Determine the [X, Y] coordinate at the center of the cell enclosing the given text.  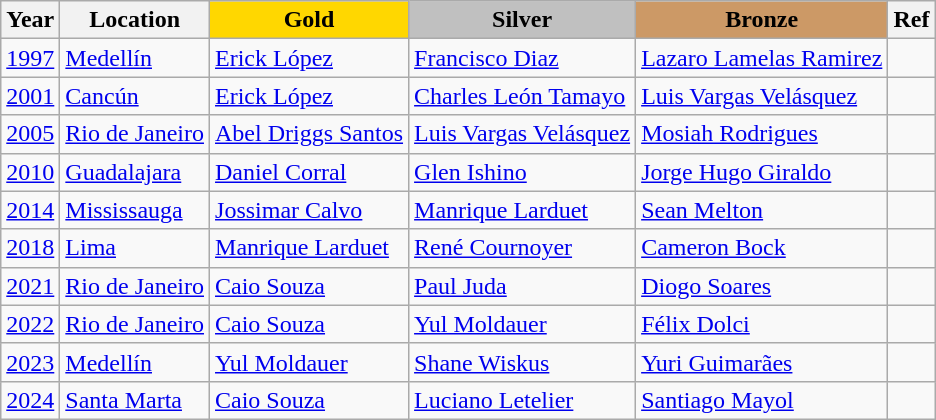
Luciano Letelier [522, 400]
Cameron Bock [762, 248]
2014 [30, 210]
Year [30, 20]
Félix Dolci [762, 324]
Gold [310, 20]
Francisco Diaz [522, 58]
2018 [30, 248]
2023 [30, 362]
2022 [30, 324]
Jorge Hugo Giraldo [762, 172]
Cancún [135, 96]
Shane Wiskus [522, 362]
Ref [912, 20]
Abel Driggs Santos [310, 134]
2021 [30, 286]
Lima [135, 248]
Sean Melton [762, 210]
Glen Ishino [522, 172]
Lazaro Lamelas Ramirez [762, 58]
Bronze [762, 20]
René Cournoyer [522, 248]
2005 [30, 134]
Location [135, 20]
Mississauga [135, 210]
Jossimar Calvo [310, 210]
2010 [30, 172]
Mosiah Rodrigues [762, 134]
2024 [30, 400]
Santa Marta [135, 400]
Diogo Soares [762, 286]
Santiago Mayol [762, 400]
2001 [30, 96]
Yuri Guimarães [762, 362]
Charles León Tamayo [522, 96]
Guadalajara [135, 172]
Silver [522, 20]
1997 [30, 58]
Daniel Corral [310, 172]
Paul Juda [522, 286]
